Pinpoint the cell where the given text exists, returning its [x, y] midpoint coordinate. 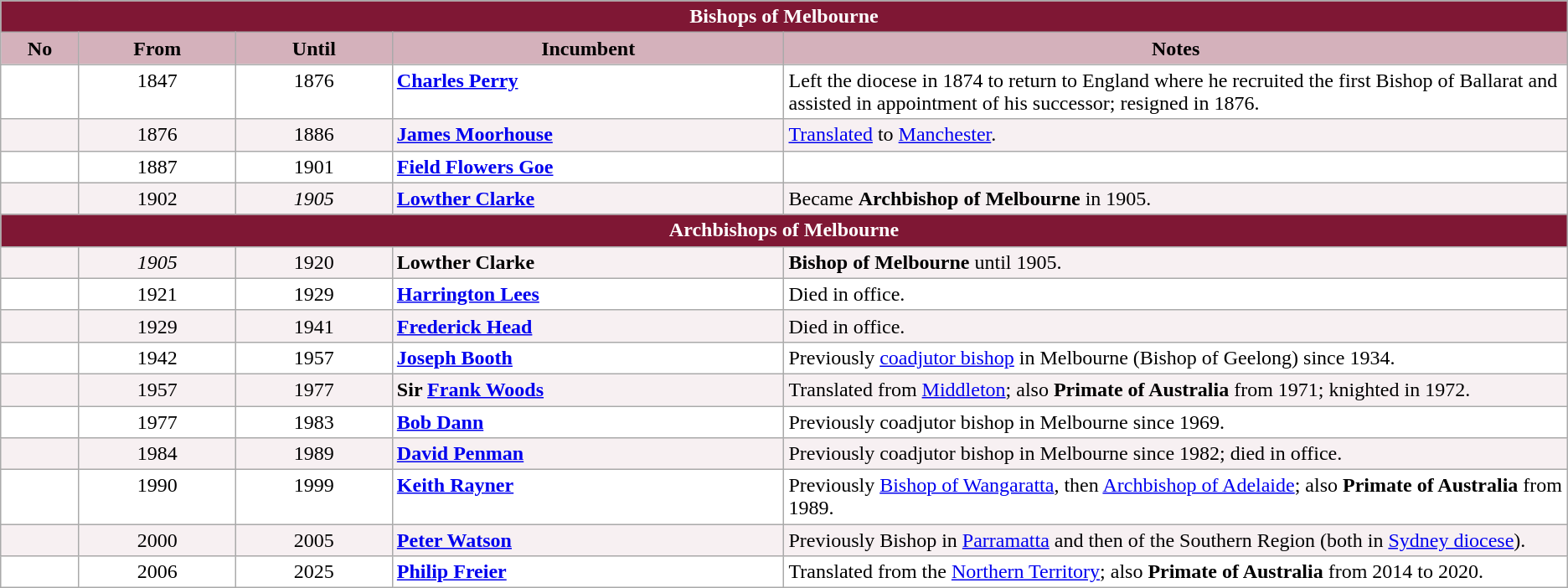
1921 [157, 294]
Joseph Booth [588, 358]
1887 [157, 167]
2025 [313, 572]
1999 [313, 498]
Archbishops of Melbourne [784, 230]
Previously coadjutor bishop in Melbourne since 1969. [1176, 421]
David Penman [588, 454]
James Moorhouse [588, 135]
Field Flowers Goe [588, 167]
Translated from the Northern Territory; also Primate of Australia from 2014 to 2020. [1176, 572]
Previously Bishop of Wangaratta, then Archbishop of Adelaide; also Primate of Australia from 1989. [1176, 498]
No [40, 49]
Previously coadjutor bishop in Melbourne since 1982; died in office. [1176, 454]
Notes [1176, 49]
Until [313, 49]
1886 [313, 135]
2005 [313, 540]
1983 [313, 421]
Charles Perry [588, 92]
Bishop of Melbourne until 1905. [1176, 262]
Translated to Manchester. [1176, 135]
1902 [157, 199]
Previously Bishop in Parramatta and then of the Southern Region (both in Sydney diocese). [1176, 540]
Sir Frank Woods [588, 389]
Keith Rayner [588, 498]
From [157, 49]
Became Archbishop of Melbourne in 1905. [1176, 199]
Previously coadjutor bishop in Melbourne (Bishop of Geelong) since 1934. [1176, 358]
2006 [157, 572]
Translated from Middleton; also Primate of Australia from 1971; knighted in 1972. [1176, 389]
1989 [313, 454]
1901 [313, 167]
Incumbent [588, 49]
1941 [313, 326]
Philip Freier [588, 572]
1920 [313, 262]
2000 [157, 540]
Peter Watson [588, 540]
1990 [157, 498]
Bob Dann [588, 421]
1984 [157, 454]
1847 [157, 92]
Frederick Head [588, 326]
1942 [157, 358]
Bishops of Melbourne [784, 17]
Harrington Lees [588, 294]
